Find where the given text appears and provide that cell's center as [x, y] coordinate. 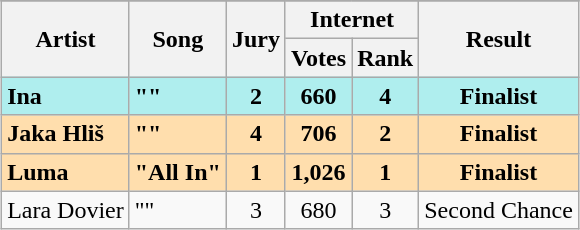
Second Chance [499, 210]
Rank [386, 58]
Jaka Hliš [66, 134]
Artist [66, 39]
Jury [256, 39]
Result [499, 39]
1,026 [318, 172]
660 [318, 96]
Votes [318, 58]
706 [318, 134]
Song [178, 39]
"All In" [178, 172]
Lara Dovier [66, 210]
Ina [66, 96]
Internet [352, 20]
Luma [66, 172]
680 [318, 210]
